Find where the given text appears and provide that cell's center as (x, y) coordinate. 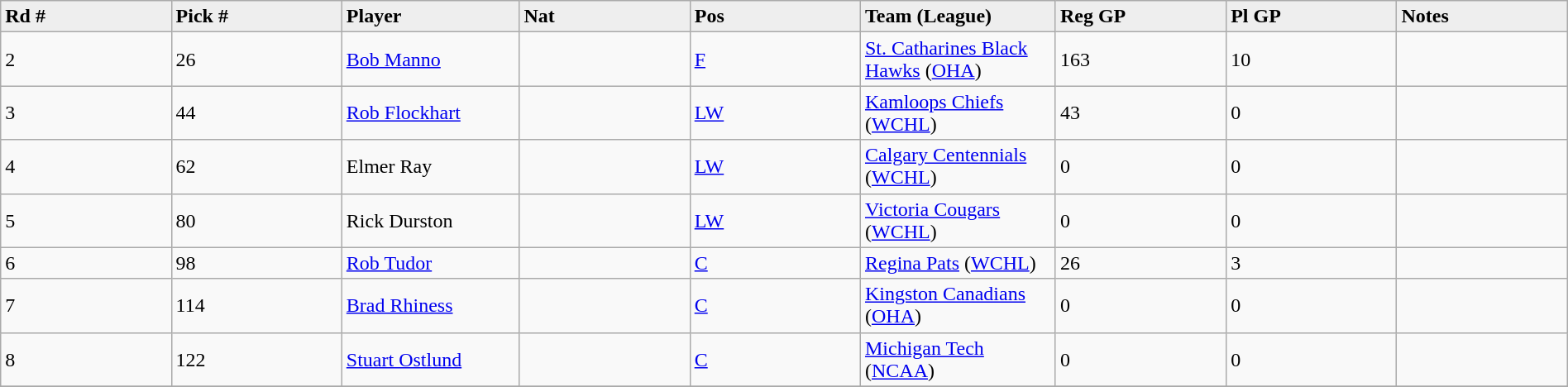
Player (430, 17)
Rd # (86, 17)
Pl GP (1312, 17)
122 (256, 359)
Victoria Cougars (WCHL) (958, 220)
Bob Manno (430, 60)
Stuart Ostlund (430, 359)
163 (1140, 60)
F (775, 60)
Notes (1482, 17)
62 (256, 167)
80 (256, 220)
8 (86, 359)
114 (256, 306)
4 (86, 167)
Elmer Ray (430, 167)
Pos (775, 17)
Brad Rhiness (430, 306)
Calgary Centennials (WCHL) (958, 167)
6 (86, 263)
5 (86, 220)
Regina Pats (WCHL) (958, 263)
Rick Durston (430, 220)
Rob Tudor (430, 263)
Kingston Canadians (OHA) (958, 306)
St. Catharines Black Hawks (OHA) (958, 60)
Rob Flockhart (430, 112)
Kamloops Chiefs (WCHL) (958, 112)
98 (256, 263)
Michigan Tech (NCAA) (958, 359)
Team (League) (958, 17)
43 (1140, 112)
2 (86, 60)
7 (86, 306)
10 (1312, 60)
44 (256, 112)
Nat (605, 17)
Reg GP (1140, 17)
Pick # (256, 17)
